Pinpoint the cell where the given text exists, returning its [X, Y] midpoint coordinate. 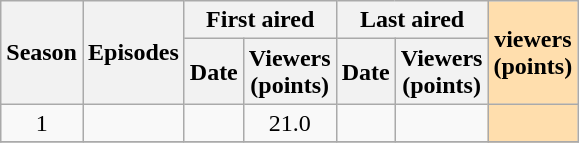
Season [42, 52]
First aired [260, 20]
1 [42, 123]
Episodes [133, 52]
21.0 [290, 123]
viewers (points) [533, 52]
Last aired [412, 20]
